Return (X, Y) of the center of cell containing provided text 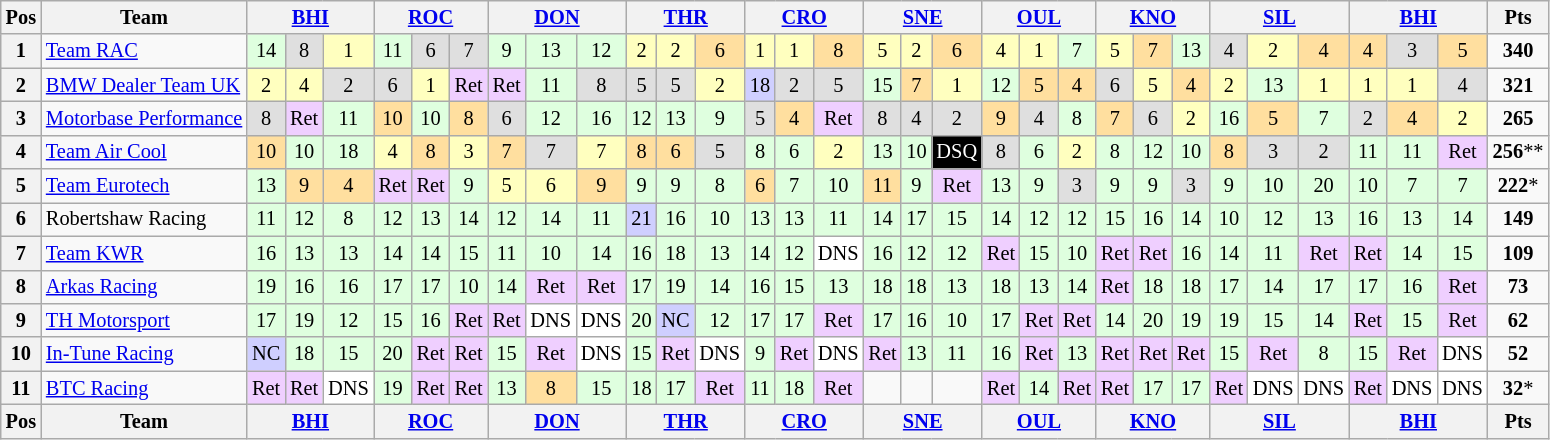
Robertshaw Racing (144, 219)
Arkas Racing (144, 287)
265 (1518, 118)
DSQ (957, 152)
Team KWR (144, 253)
BTC Racing (144, 388)
TH Motorsport (144, 320)
21 (641, 219)
62 (1518, 320)
73 (1518, 287)
256** (1518, 152)
222* (1518, 186)
Team RAC (144, 51)
32* (1518, 388)
109 (1518, 253)
321 (1518, 85)
BMW Dealer Team UK (144, 85)
Motorbase Performance (144, 118)
149 (1518, 219)
Team Air Cool (144, 152)
340 (1518, 51)
In-Tune Racing (144, 354)
52 (1518, 354)
Team Eurotech (144, 186)
